Find where the given text appears and provide that cell's center as [X, Y] coordinate. 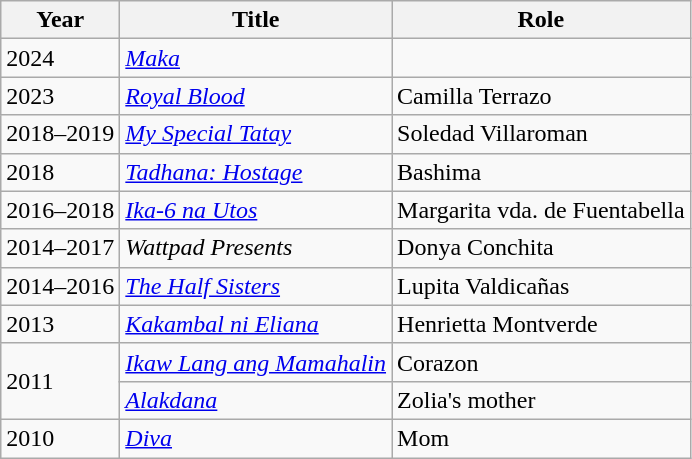
Wattpad Presents [256, 248]
2011 [60, 381]
Camilla Terrazo [542, 96]
My Special Tatay [256, 134]
Mom [542, 438]
Royal Blood [256, 96]
Title [256, 20]
Soledad Villaroman [542, 134]
Diva [256, 438]
2016–2018 [60, 210]
2014–2017 [60, 248]
2024 [60, 58]
Alakdana [256, 400]
Role [542, 20]
2013 [60, 324]
Lupita Valdicañas [542, 286]
The Half Sisters [256, 286]
Tadhana: Hostage [256, 172]
Year [60, 20]
Ikaw Lang ang Mamahalin [256, 362]
Donya Conchita [542, 248]
Margarita vda. de Fuentabella [542, 210]
Zolia's mother [542, 400]
2018–2019 [60, 134]
Henrietta Montverde [542, 324]
2014–2016 [60, 286]
Corazon [542, 362]
Maka [256, 58]
Ika-6 na Utos [256, 210]
2023 [60, 96]
2018 [60, 172]
2010 [60, 438]
Kakambal ni Eliana [256, 324]
Bashima [542, 172]
